Output the [x, y] coordinate of the center of the cell containing the given text.  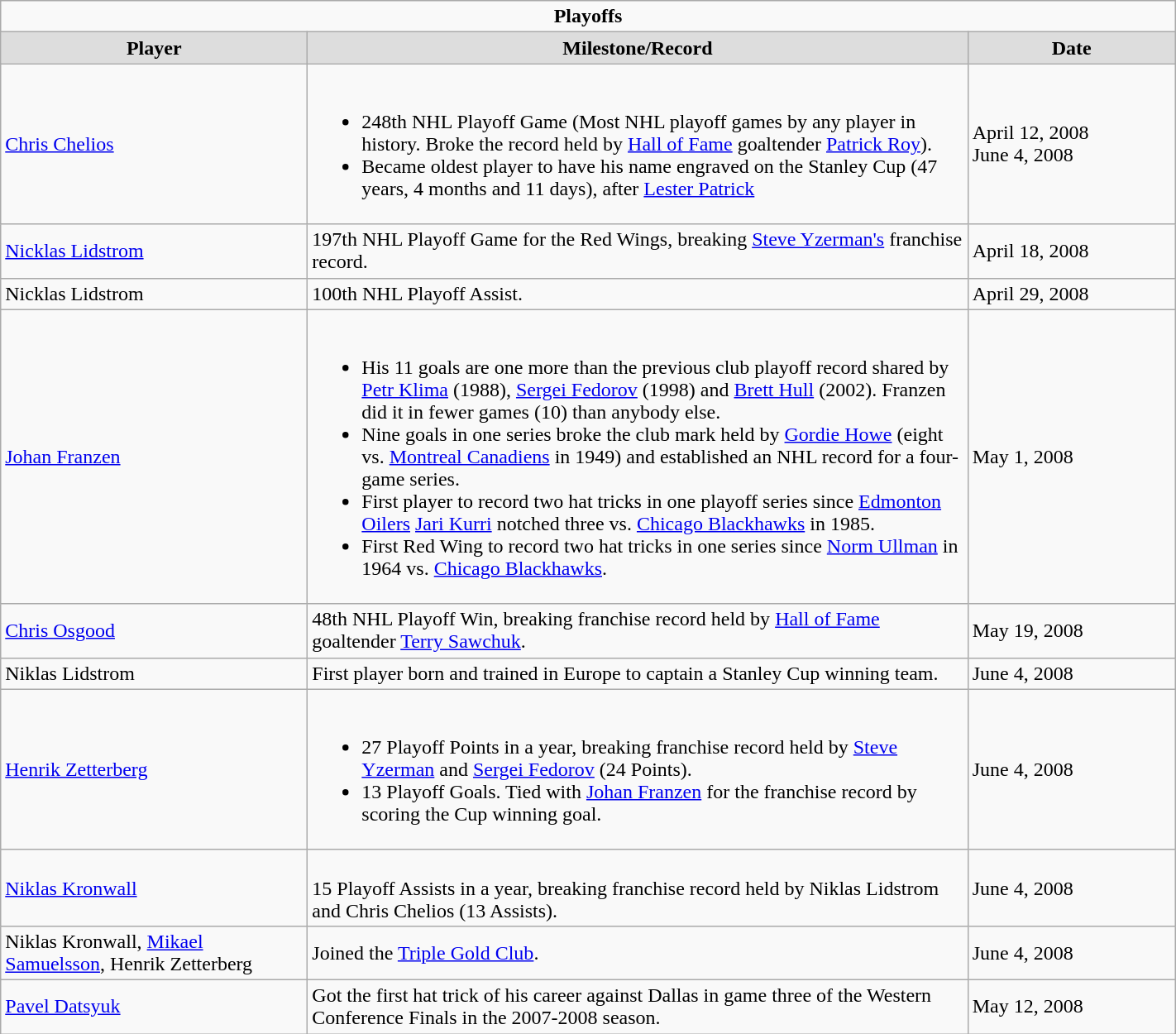
Player [154, 48]
Milestone/Record [638, 48]
100th NHL Playoff Assist. [638, 294]
15 Playoff Assists in a year, breaking franchise record held by Niklas Lidstrom and Chris Chelios (13 Assists). [638, 888]
48th NHL Playoff Win, breaking franchise record held by Hall of Fame goaltender Terry Sawchuk. [638, 630]
Date [1072, 48]
Niklas Kronwall, Mikael Samuelsson, Henrik Zetterberg [154, 953]
Niklas Lidstrom [154, 673]
Playoffs [588, 17]
May 12, 2008 [1072, 1006]
Henrik Zetterberg [154, 769]
April 12, 2008 June 4, 2008 [1072, 144]
Chris Chelios [154, 144]
May 19, 2008 [1072, 630]
April 29, 2008 [1072, 294]
Got the first hat trick of his career against Dallas in game three of the Western Conference Finals in the 2007-2008 season. [638, 1006]
197th NHL Playoff Game for the Red Wings, breaking Steve Yzerman's franchise record. [638, 251]
Chris Osgood [154, 630]
May 1, 2008 [1072, 457]
Johan Franzen [154, 457]
Joined the Triple Gold Club. [638, 953]
Pavel Datsyuk [154, 1006]
First player born and trained in Europe to captain a Stanley Cup winning team. [638, 673]
Niklas Kronwall [154, 888]
April 18, 2008 [1072, 251]
